Scan for the cell matching the given text and deliver its (X, Y) coordinate at center. 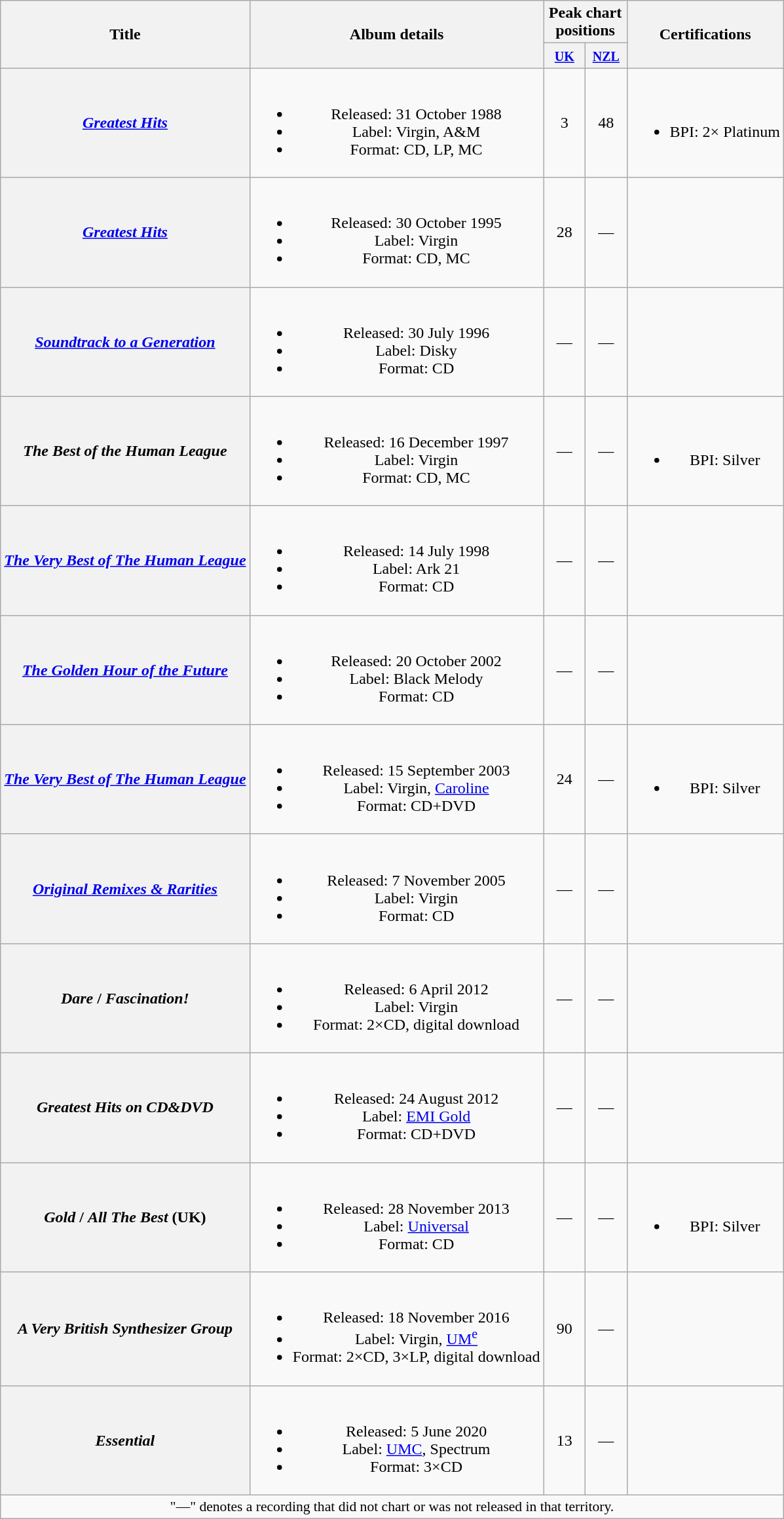
Original Remixes & Rarities (125, 888)
Released: 24 August 2012Label: EMI GoldFormat: CD+DVD (397, 1107)
3 (565, 123)
BPI: 2× Platinum (705, 123)
48 (607, 123)
Released: 31 October 1988Label: Virgin, A&MFormat: CD, LP, MC (397, 123)
Released: 16 December 1997Label: VirginFormat: CD, MC (397, 451)
Peak chart positions (586, 22)
UK (565, 56)
Released: 30 July 1996Label: DiskyFormat: CD (397, 342)
13 (565, 1440)
Title (125, 34)
Released: 5 June 2020Label: UMC, SpectrumFormat: 3×CD (397, 1440)
The Golden Hour of the Future (125, 669)
Released: 20 October 2002Label: Black MelodyFormat: CD (397, 669)
A Very British Synthesizer Group (125, 1329)
NZL (607, 56)
Soundtrack to a Generation (125, 342)
Album details (397, 34)
Dare / Fascination! (125, 998)
Released: 15 September 2003Label: Virgin, CarolineFormat: CD+DVD (397, 779)
Released: 30 October 1995Label: VirginFormat: CD, MC (397, 232)
90 (565, 1329)
The Best of the Human League (125, 451)
Certifications (705, 34)
Greatest Hits on CD&DVD (125, 1107)
28 (565, 232)
24 (565, 779)
Released: 28 November 2013Label: UniversalFormat: CD (397, 1217)
Essential (125, 1440)
Released: 7 November 2005Label: VirginFormat: CD (397, 888)
Gold / All The Best (UK) (125, 1217)
Released: 14 July 1998Label: Ark 21Format: CD (397, 561)
"—" denotes a recording that did not chart or was not released in that territory. (392, 1507)
Released: 6 April 2012Label: VirginFormat: 2×CD, digital download (397, 998)
Released: 18 November 2016Label: Virgin, UMeFormat: 2×CD, 3×LP, digital download (397, 1329)
